Identify which cell holds the provided text, then report its (x, y) central coordinate. 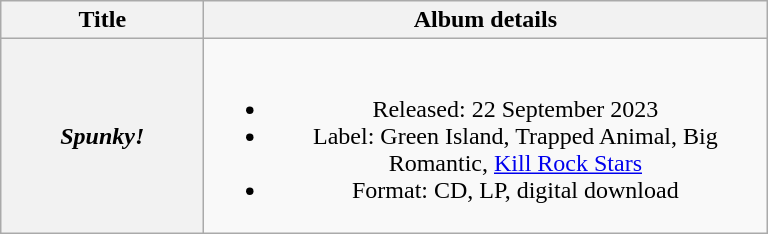
Released: 22 September 2023Label: Green Island, Trapped Animal, Big Romantic, Kill Rock StarsFormat: CD, LP, digital download (486, 136)
Album details (486, 20)
Title (102, 20)
Spunky! (102, 136)
